Determine the (x, y) coordinate at the center of the cell enclosing the given text.  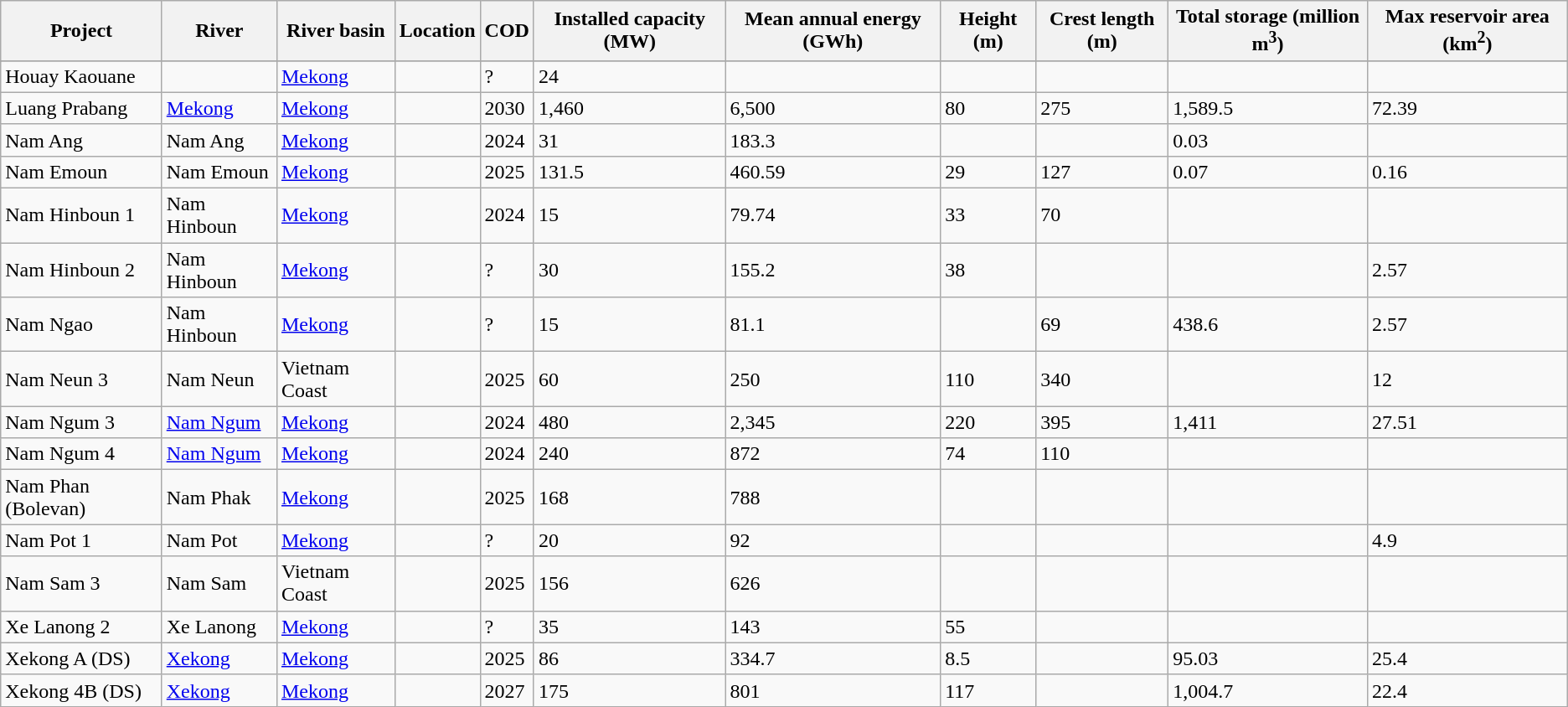
55 (988, 627)
4.9 (1467, 540)
Nam Sam 3 (81, 583)
70 (1102, 216)
35 (630, 627)
127 (1102, 172)
168 (630, 498)
Nam Hinboun 2 (81, 270)
72.39 (1467, 108)
Height (m) (988, 31)
Nam Pot 1 (81, 540)
25.4 (1467, 658)
395 (1102, 422)
Project (81, 31)
27.51 (1467, 422)
460.59 (833, 172)
74 (988, 454)
0.16 (1467, 172)
Nam Ngum 3 (81, 422)
801 (833, 690)
1,004.7 (1268, 690)
438.6 (1268, 325)
33 (988, 216)
117 (988, 690)
Nam Pot (219, 540)
Nam Phan (Bolevan) (81, 498)
Max reservoir area (km2) (1467, 31)
Nam Neun (219, 379)
81.1 (833, 325)
872 (833, 454)
155.2 (833, 270)
31 (630, 140)
Nam Neun 3 (81, 379)
29 (988, 172)
92 (833, 540)
Crest length (m) (1102, 31)
River basin (335, 31)
Installed capacity (MW) (630, 31)
Nam Phak (219, 498)
240 (630, 454)
Xe Lanong (219, 627)
COD (507, 31)
2030 (507, 108)
2,345 (833, 422)
Xekong 4B (DS) (81, 690)
131.5 (630, 172)
0.07 (1268, 172)
275 (1102, 108)
8.5 (988, 658)
250 (833, 379)
Nam Hinboun 1 (81, 216)
80 (988, 108)
Xekong A (DS) (81, 658)
480 (630, 422)
12 (1467, 379)
788 (833, 498)
Location (437, 31)
60 (630, 379)
Nam Sam (219, 583)
20 (630, 540)
22.4 (1467, 690)
79.74 (833, 216)
175 (630, 690)
156 (630, 583)
Xe Lanong 2 (81, 627)
1,460 (630, 108)
95.03 (1268, 658)
Nam Ngum 4 (81, 454)
340 (1102, 379)
626 (833, 583)
86 (630, 658)
69 (1102, 325)
30 (630, 270)
0.03 (1268, 140)
143 (833, 627)
6,500 (833, 108)
Nam Ngao (81, 325)
2027 (507, 690)
Mean annual energy (GWh) (833, 31)
1,411 (1268, 422)
24 (630, 76)
220 (988, 422)
1,589.5 (1268, 108)
183.3 (833, 140)
Luang Prabang (81, 108)
38 (988, 270)
River (219, 31)
Total storage (million m3) (1268, 31)
Houay Kaouane (81, 76)
334.7 (833, 658)
